Find where the given text appears and provide that cell's center as (x, y) coordinate. 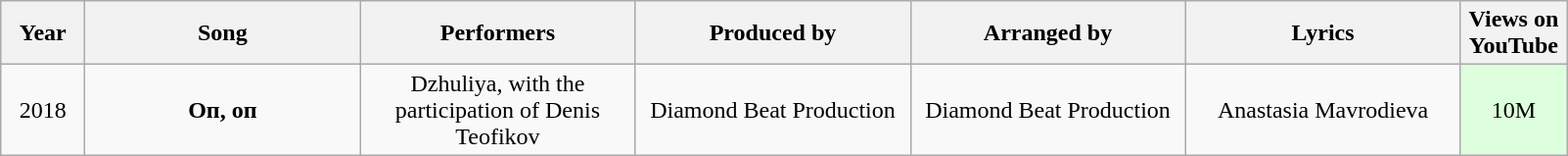
Year (43, 33)
Оп, оп (223, 110)
Performers (497, 33)
Anastasia Mavrodieva (1323, 110)
10M (1513, 110)
Views on YouTube (1513, 33)
Song (223, 33)
2018 (43, 110)
Arranged by (1047, 33)
Dzhuliya, with the participation of Denis Teofikov (497, 110)
Lyrics (1323, 33)
Produced by (773, 33)
